Scan for the cell matching the given text and deliver its (x, y) coordinate at center. 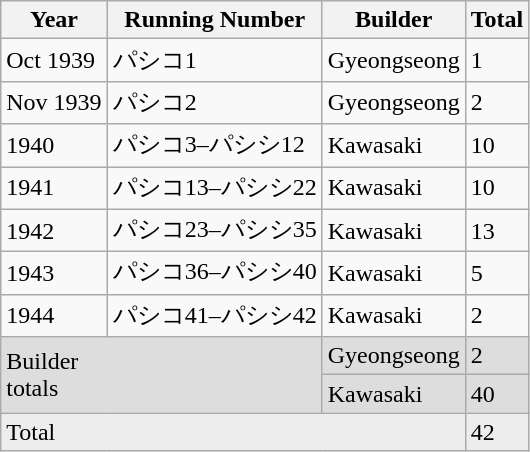
Nov 1939 (54, 102)
1942 (54, 230)
40 (497, 394)
Buildertotals (162, 375)
5 (497, 274)
パシコ13–パシシ22 (214, 188)
1944 (54, 316)
Oct 1939 (54, 60)
1 (497, 60)
1940 (54, 146)
パシコ1 (214, 60)
Builder (394, 20)
Running Number (214, 20)
42 (497, 432)
Year (54, 20)
パシコ41–パシシ42 (214, 316)
パシコ23–パシシ35 (214, 230)
1943 (54, 274)
パシコ36–パシシ40 (214, 274)
13 (497, 230)
1941 (54, 188)
パシコ2 (214, 102)
パシコ3–パシシ12 (214, 146)
